Provide the (x, y) coordinate of the cell's center where the given text is located.  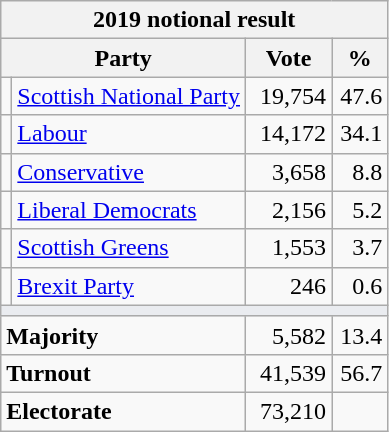
34.1 (360, 134)
Conservative (129, 172)
73,210 (289, 411)
Liberal Democrats (129, 210)
1,553 (289, 248)
3,658 (289, 172)
Labour (129, 134)
5.2 (360, 210)
Vote (289, 58)
246 (289, 286)
47.6 (360, 96)
2019 notional result (194, 20)
41,539 (289, 373)
Turnout (124, 373)
56.7 (360, 373)
14,172 (289, 134)
Party (124, 58)
Electorate (124, 411)
19,754 (289, 96)
13.4 (360, 335)
Scottish Greens (129, 248)
3.7 (360, 248)
8.8 (360, 172)
2,156 (289, 210)
% (360, 58)
0.6 (360, 286)
5,582 (289, 335)
Brexit Party (129, 286)
Majority (124, 335)
Scottish National Party (129, 96)
